Pinpoint the cell where the given text exists, returning its (X, Y) midpoint coordinate. 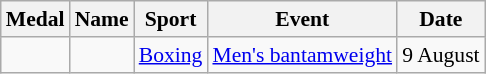
Name (102, 19)
9 August (440, 55)
Medal (36, 19)
Date (440, 19)
Event (302, 19)
Boxing (171, 55)
Men's bantamweight (302, 55)
Sport (171, 19)
